Scan for the cell matching the given text and deliver its [x, y] coordinate at center. 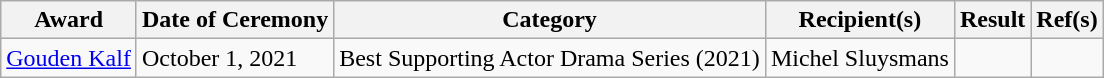
Recipient(s) [860, 20]
Date of Ceremony [234, 20]
Award [69, 20]
Michel Sluysmans [860, 58]
Category [550, 20]
Best Supporting Actor Drama Series (2021) [550, 58]
Result [992, 20]
Ref(s) [1067, 20]
October 1, 2021 [234, 58]
Gouden Kalf [69, 58]
